Determine the (X, Y) coordinate at the center of the cell enclosing the given text.  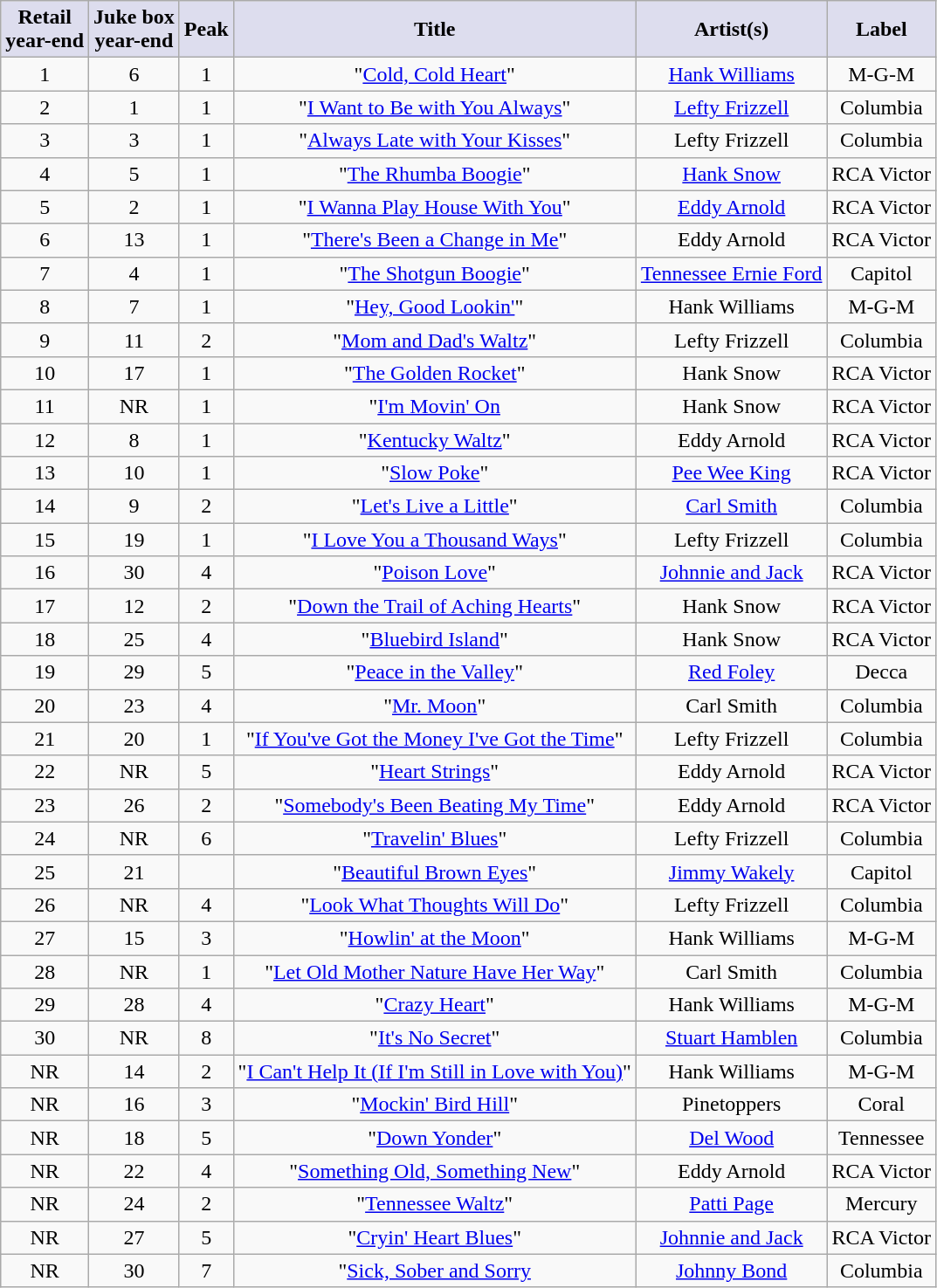
"Let's Live a Little" (435, 506)
"I'm Movin' On (435, 406)
"Mr. Moon" (435, 706)
"Mockin' Bird Hill" (435, 1105)
"The Rhumba Boogie" (435, 174)
"Howlin' at the Moon" (435, 938)
"Cryin' Heart Blues" (435, 1237)
"Kentucky Waltz" (435, 439)
"Poison Love" (435, 573)
"Bluebird Island" (435, 639)
"There's Been a Change in Me" (435, 240)
"Crazy Heart" (435, 1005)
"If You've Got the Money I've Got the Time" (435, 739)
Red Foley (732, 672)
"Look What Thoughts Will Do" (435, 905)
Mercury (882, 1204)
"It's No Secret" (435, 1038)
Tennessee (882, 1138)
Patti Page (732, 1204)
"I Want to Be with You Always" (435, 107)
"Slow Poke" (435, 473)
Pee Wee King (732, 473)
"Somebody's Been Beating My Time" (435, 805)
"Peace in the Valley" (435, 672)
Del Wood (732, 1138)
"Travelin' Blues" (435, 838)
Stuart Hamblen (732, 1038)
Tennessee Ernie Ford (732, 273)
"Hey, Good Lookin'" (435, 307)
"Sick, Sober and Sorry (435, 1271)
Artist(s) (732, 30)
"Something Old, Something New" (435, 1171)
"I Love You a Thousand Ways" (435, 540)
"Beautiful Brown Eyes" (435, 871)
"Tennessee Waltz" (435, 1204)
Jimmy Wakely (732, 871)
"Let Old Mother Nature Have Her Way" (435, 972)
Decca (882, 672)
Pinetoppers (732, 1105)
"Down the Trail of Aching Hearts" (435, 606)
Peak (206, 30)
"Down Yonder" (435, 1138)
Juke boxyear-end (134, 30)
"I Can't Help It (If I'm Still in Love with You)" (435, 1071)
"The Golden Rocket" (435, 373)
Retailyear-end (45, 30)
"Heart Strings" (435, 772)
Johnny Bond (732, 1271)
"I Wanna Play House With You" (435, 207)
"The Shotgun Boogie" (435, 273)
"Always Late with Your Kisses" (435, 141)
"Mom and Dad's Waltz" (435, 340)
"Cold, Cold Heart" (435, 74)
Label (882, 30)
Coral (882, 1105)
Title (435, 30)
